Determine the (x, y) coordinate at the center of the cell enclosing the given text.  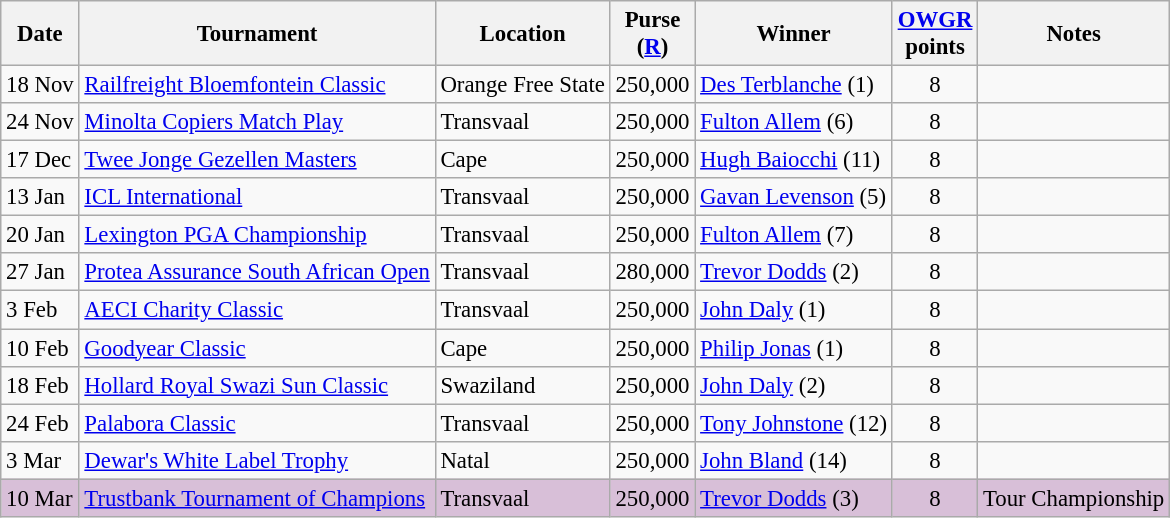
Tournament (257, 34)
Philip Jonas (1) (794, 348)
Minolta Copiers Match Play (257, 122)
10 Feb (40, 348)
Des Terblanche (1) (794, 85)
Date (40, 34)
17 Dec (40, 160)
John Daly (1) (794, 310)
Twee Jonge Gezellen Masters (257, 160)
Gavan Levenson (5) (794, 197)
20 Jan (40, 235)
Fulton Allem (7) (794, 235)
Railfreight Bloemfontein Classic (257, 85)
24 Feb (40, 423)
Fulton Allem (6) (794, 122)
13 Jan (40, 197)
Hollard Royal Swazi Sun Classic (257, 385)
OWGRpoints (934, 34)
Trevor Dodds (2) (794, 273)
Protea Assurance South African Open (257, 273)
18 Nov (40, 85)
Tony Johnstone (12) (794, 423)
Dewar's White Label Trophy (257, 460)
Goodyear Classic (257, 348)
3 Mar (40, 460)
Palabora Classic (257, 423)
Lexington PGA Championship (257, 235)
3 Feb (40, 310)
Notes (1074, 34)
Purse(R) (652, 34)
John Daly (2) (794, 385)
280,000 (652, 273)
Trustbank Tournament of Champions (257, 498)
Natal (522, 460)
18 Feb (40, 385)
Location (522, 34)
Trevor Dodds (3) (794, 498)
ICL International (257, 197)
AECI Charity Classic (257, 310)
24 Nov (40, 122)
27 Jan (40, 273)
10 Mar (40, 498)
Swaziland (522, 385)
Orange Free State (522, 85)
John Bland (14) (794, 460)
Tour Championship (1074, 498)
Winner (794, 34)
Hugh Baiocchi (11) (794, 160)
